Search for the cell housing the specified text and yield its [X, Y] center coordinate. 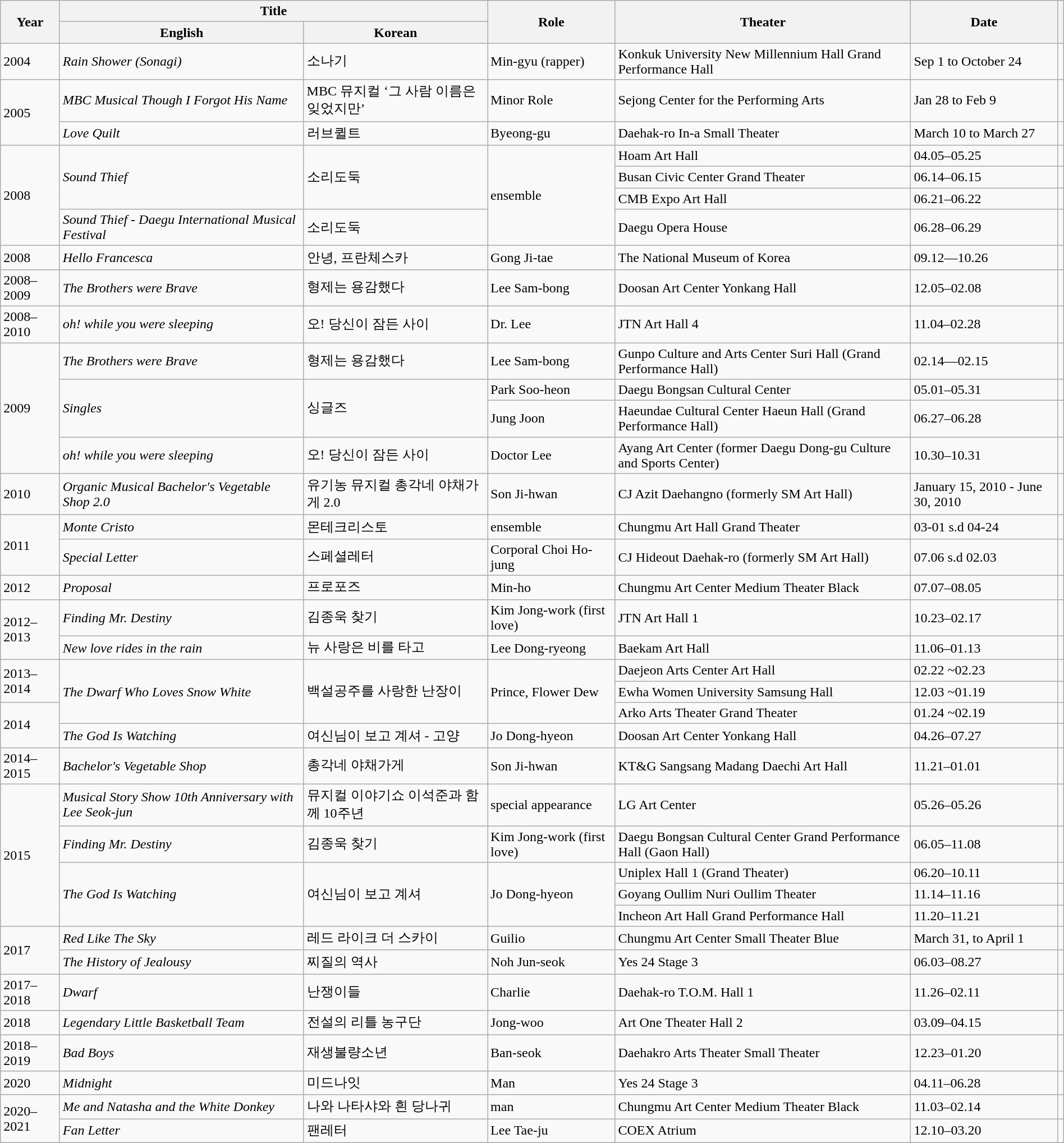
2009 [30, 407]
찌질의 역사 [396, 962]
Minor Role [551, 100]
06.21–06.22 [984, 199]
2010 [30, 494]
JTN Art Hall 1 [763, 617]
Hoam Art Hall [763, 156]
MBC 뮤지컬 ‘그 사람 이름은 잊었지만’ [396, 100]
New love rides in the rain [182, 648]
Ayang Art Center (former Daegu Dong-gu Culture and Sports Center) [763, 456]
2005 [30, 112]
Singles [182, 408]
Corporal Choi Ho-jung [551, 557]
Daegu Bongsan Cultural Center Grand Performance Hall (Gaon Hall) [763, 844]
Rain Shower (Sonagi) [182, 62]
special appearance [551, 805]
Proposal [182, 587]
프로포즈 [396, 587]
Dwarf [182, 992]
Hello Francesca [182, 258]
04.11–06.28 [984, 1083]
The Dwarf Who Loves Snow White [182, 692]
MBC Musical Though I Forgot His Name [182, 100]
03.09–04.15 [984, 1022]
CJ Azit Daehangno (formerly SM Art Hall) [763, 494]
Legendary Little Basketball Team [182, 1022]
Bad Boys [182, 1053]
man [551, 1107]
Incheon Art Hall Grand Performance Hall [763, 916]
유기농 뮤지컬 총각네 야채가게 2.0 [396, 494]
Noh Jun-seok [551, 962]
소나기 [396, 62]
Uniplex Hall 1 (Grand Theater) [763, 873]
Busan Civic Center Grand Theater [763, 177]
나와 나타샤와 흰 당나귀 [396, 1107]
팬레터 [396, 1131]
Dr. Lee [551, 324]
전설의 리틀 농구단 [396, 1022]
레드 라이크 더 스카이 [396, 938]
Monte Cristo [182, 527]
난쟁이들 [396, 992]
01.24 ~02.19 [984, 713]
싱글즈 [396, 408]
Ban-seok [551, 1053]
Special Letter [182, 557]
Daehak-ro T.O.M. Hall 1 [763, 992]
English [182, 33]
06.14–06.15 [984, 177]
COEX Atrium [763, 1131]
Title [273, 11]
뉴 사랑은 비를 타고 [396, 648]
Man [551, 1083]
LG Art Center [763, 805]
10.23–02.17 [984, 617]
Daegu Bongsan Cultural Center [763, 390]
12.05–02.08 [984, 287]
Daehakro Arts Theater Small Theater [763, 1053]
11.14–11.16 [984, 894]
CJ Hideout Daehak-ro (formerly SM Art Hall) [763, 557]
뮤지컬 이야기쇼 이석준과 함께 10주년 [396, 805]
04.05–05.25 [984, 156]
2020–2021 [30, 1119]
Lee Tae-ju [551, 1131]
2004 [30, 62]
2018 [30, 1022]
2011 [30, 545]
Chungmu Art Center Small Theater Blue [763, 938]
Jan 28 to Feb 9 [984, 100]
CMB Expo Art Hall [763, 199]
The National Museum of Korea [763, 258]
총각네 야채가게 [396, 765]
07.07–08.05 [984, 587]
06.27–06.28 [984, 419]
11.03–02.14 [984, 1107]
06.05–11.08 [984, 844]
Jong-woo [551, 1022]
11.26–02.11 [984, 992]
Year [30, 22]
05.26–05.26 [984, 805]
11.06–01.13 [984, 648]
Byeong-gu [551, 134]
Daejeon Arts Center Art Hall [763, 671]
Charlie [551, 992]
Art One Theater Hall 2 [763, 1022]
KT&G Sangsang Madang Daechi Art Hall [763, 765]
여신님이 보고 계셔 [396, 894]
Jung Joon [551, 419]
11.20–11.21 [984, 916]
백설공주를 사랑한 난장이 [396, 692]
Sound Thief - Daegu International Musical Festival [182, 228]
Baekam Art Hall [763, 648]
06.20–10.11 [984, 873]
재생불량소년 [396, 1053]
안녕, 프란체스카 [396, 258]
Red Like The Sky [182, 938]
Park Soo-heon [551, 390]
Ewha Women University Samsung Hall [763, 692]
2020 [30, 1083]
06.03–08.27 [984, 962]
Musical Story Show 10th Anniversary with Lee Seok-jun [182, 805]
2014 [30, 725]
여신님이 보고 계셔 - 고양 [396, 736]
09.12—10.26 [984, 258]
Sejong Center for the Performing Arts [763, 100]
Daegu Opera House [763, 228]
Guilio [551, 938]
Date [984, 22]
2012–2013 [30, 630]
미드나잇 [396, 1083]
Chungmu Art Hall Grand Theater [763, 527]
Prince, Flower Dew [551, 692]
05.01–05.31 [984, 390]
Bachelor's Vegetable Shop [182, 765]
Min-ho [551, 587]
JTN Art Hall 4 [763, 324]
Me and Natasha and the White Donkey [182, 1107]
02.22 ~02.23 [984, 671]
2012 [30, 587]
Midnight [182, 1083]
2018–2019 [30, 1053]
12.10–03.20 [984, 1131]
Love Quilt [182, 134]
March 10 to March 27 [984, 134]
06.28–06.29 [984, 228]
11.04–02.28 [984, 324]
Sound Thief [182, 177]
03-01 s.d 04-24 [984, 527]
Doctor Lee [551, 456]
Organic Musical Bachelor's Vegetable Shop 2.0 [182, 494]
The History of Jealousy [182, 962]
몬테크리스토 [396, 527]
스페셜레터 [396, 557]
Role [551, 22]
Gong Ji-tae [551, 258]
04.26–07.27 [984, 736]
2013–2014 [30, 681]
Fan Letter [182, 1131]
Korean [396, 33]
2015 [30, 855]
Arko Arts Theater Grand Theater [763, 713]
January 15, 2010 - June 30, 2010 [984, 494]
2008–2010 [30, 324]
2008–2009 [30, 287]
Theater [763, 22]
Haeundae Cultural Center Haeun Hall (Grand Performance Hall) [763, 419]
02.14—02.15 [984, 360]
러브퀼트 [396, 134]
07.06 s.d 02.03 [984, 557]
2014–2015 [30, 765]
Min-gyu (rapper) [551, 62]
Goyang Oullim Nuri Oullim Theater [763, 894]
12.03 ~01.19 [984, 692]
2017 [30, 951]
March 31, to April 1 [984, 938]
Sep 1 to October 24 [984, 62]
11.21–01.01 [984, 765]
Gunpo Culture and Arts Center Suri Hall (Grand Performance Hall) [763, 360]
Konkuk University New Millennium Hall Grand Performance Hall [763, 62]
2017–2018 [30, 992]
Daehak-ro In-a Small Theater [763, 134]
12.23–01.20 [984, 1053]
Lee Dong-ryeong [551, 648]
10.30–10.31 [984, 456]
